Determine the [x, y] coordinate at the center of the cell enclosing the given text.  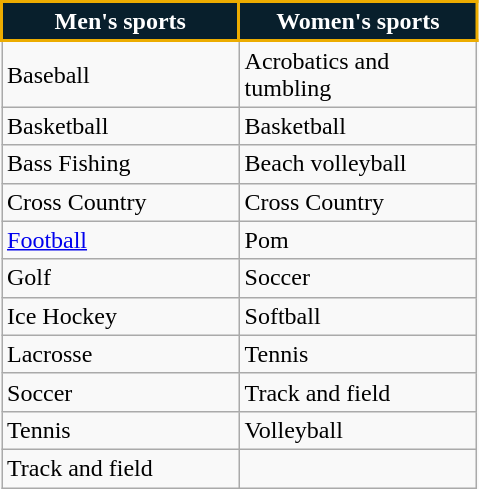
Lacrosse [121, 354]
Ice Hockey [121, 316]
Volleyball [358, 430]
Football [121, 240]
Softball [358, 316]
Acrobatics and tumbling [358, 74]
Baseball [121, 74]
Beach volleyball [358, 164]
Bass Fishing [121, 164]
Pom [358, 240]
Golf [121, 278]
Men's sports [121, 22]
Women's sports [358, 22]
